Detect which cell encompasses the target text, then output its (x, y) center coordinate. 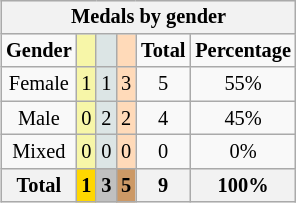
Female (38, 84)
Medals by gender (148, 17)
4 (163, 118)
Gender (38, 51)
0% (243, 152)
Mixed (38, 152)
Percentage (243, 51)
9 (163, 185)
55% (243, 84)
100% (243, 185)
Male (38, 118)
45% (243, 118)
